For the text-containing cell, return its midpoint in (x, y) coordinate format. 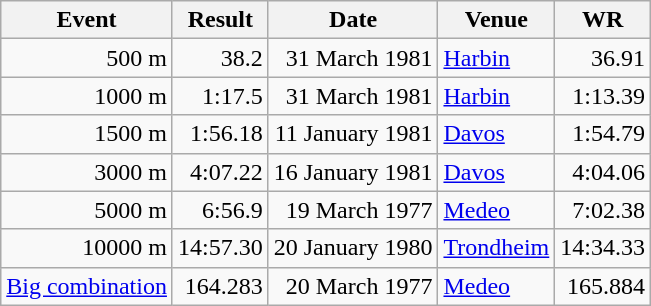
16 January 1981 (353, 172)
20 January 1980 (353, 248)
5000 m (87, 210)
Big combination (87, 286)
164.283 (220, 286)
Trondheim (496, 248)
1:54.79 (603, 134)
3000 m (87, 172)
10000 m (87, 248)
14:57.30 (220, 248)
1:13.39 (603, 96)
6:56.9 (220, 210)
4:04.06 (603, 172)
7:02.38 (603, 210)
1:17.5 (220, 96)
19 March 1977 (353, 210)
Date (353, 20)
Result (220, 20)
165.884 (603, 286)
38.2 (220, 58)
36.91 (603, 58)
20 March 1977 (353, 286)
Event (87, 20)
1500 m (87, 134)
500 m (87, 58)
1000 m (87, 96)
11 January 1981 (353, 134)
Venue (496, 20)
14:34.33 (603, 248)
4:07.22 (220, 172)
WR (603, 20)
1:56.18 (220, 134)
